Extract the (X, Y) coordinate from the center of the cell holding the provided text.  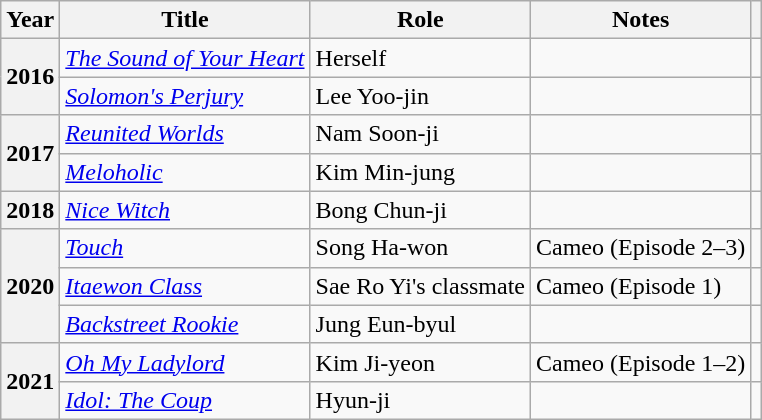
2020 (30, 286)
Solomon's Perjury (185, 96)
Bong Chun-ji (420, 210)
Jung Eun-byul (420, 324)
Nice Witch (185, 210)
Cameo (Episode 1) (641, 286)
Song Ha-won (420, 248)
Lee Yoo-jin (420, 96)
Kim Min-jung (420, 172)
Year (30, 20)
Idol: The Coup (185, 400)
Cameo (Episode 1–2) (641, 362)
2021 (30, 381)
2016 (30, 77)
Backstreet Rookie (185, 324)
Role (420, 20)
Hyun-ji (420, 400)
The Sound of Your Heart (185, 58)
Oh My Ladylord (185, 362)
Reunited Worlds (185, 134)
Sae Ro Yi's classmate (420, 286)
Touch (185, 248)
Notes (641, 20)
2018 (30, 210)
Itaewon Class (185, 286)
Cameo (Episode 2–3) (641, 248)
2017 (30, 153)
Nam Soon-ji (420, 134)
Meloholic (185, 172)
Herself (420, 58)
Kim Ji-yeon (420, 362)
Title (185, 20)
